Capture the cell that displays the provided text and extract its (X, Y) central coordinate. 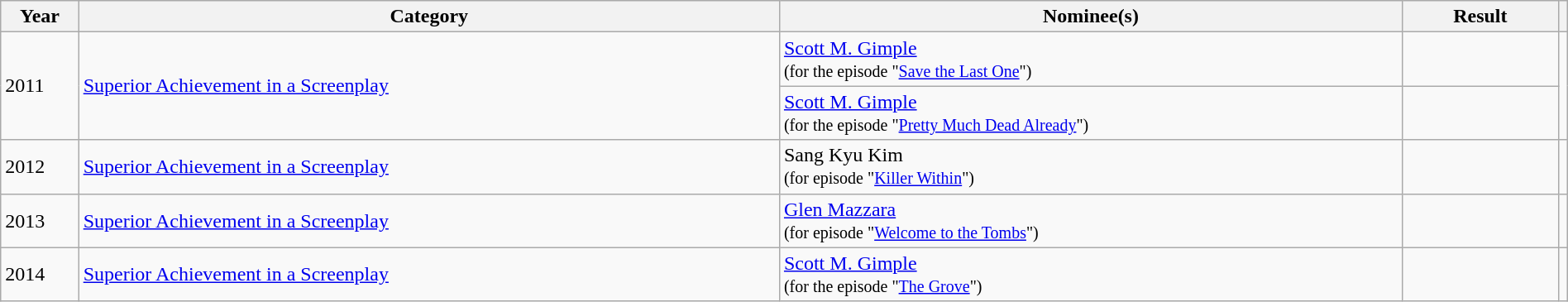
Result (1480, 17)
Sang Kyu Kim (for episode "Killer Within") (1090, 167)
2013 (40, 220)
Scott M. Gimple (for the episode "Pretty Much Dead Already") (1090, 113)
Scott M. Gimple (for the episode "Save the Last One") (1090, 60)
2014 (40, 275)
Nominee(s) (1090, 17)
2011 (40, 86)
Glen Mazzara (for episode "Welcome to the Tombs") (1090, 220)
Year (40, 17)
2012 (40, 167)
Category (428, 17)
Scott M. Gimple (for the episode "The Grove") (1090, 275)
